From the cell containing the given text, extract its center point as (X, Y) coordinate. 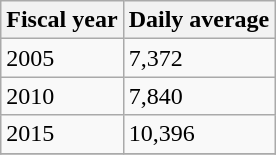
7,372 (199, 58)
Daily average (199, 20)
2010 (62, 96)
2015 (62, 134)
2005 (62, 58)
7,840 (199, 96)
Fiscal year (62, 20)
10,396 (199, 134)
